Identify which cell holds the provided text, then report its (X, Y) central coordinate. 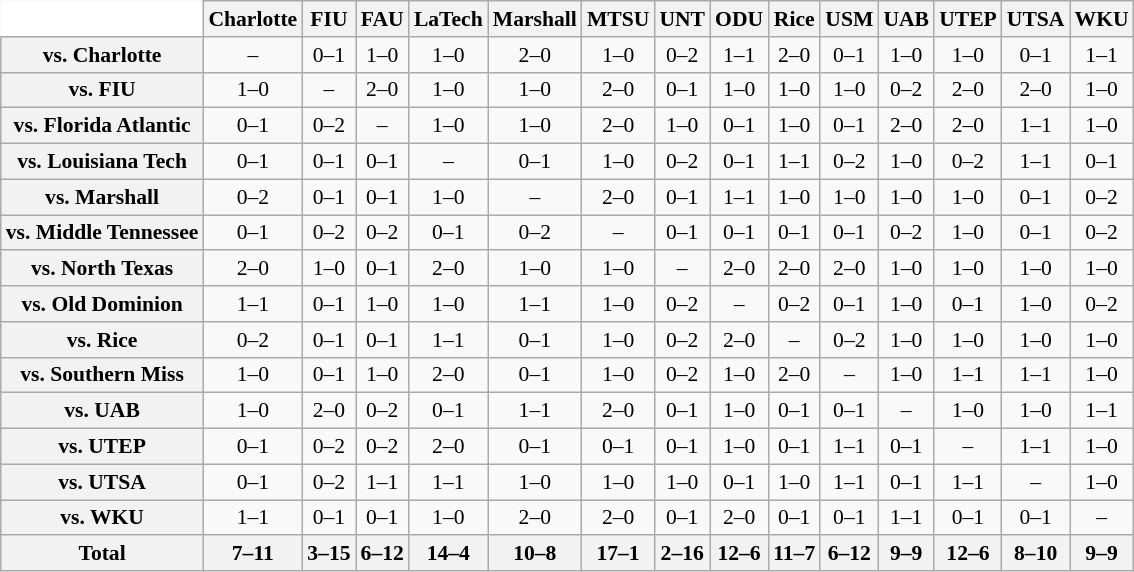
vs. UAB (102, 411)
2–16 (682, 554)
vs. Marshall (102, 197)
Rice (794, 19)
vs. Rice (102, 340)
vs. North Texas (102, 269)
vs. Charlotte (102, 55)
vs. Louisiana Tech (102, 162)
10–8 (535, 554)
8–10 (1036, 554)
11–7 (794, 554)
UTEP (968, 19)
Charlotte (252, 19)
UTSA (1036, 19)
MTSU (618, 19)
14–4 (448, 554)
UNT (682, 19)
vs. UTEP (102, 447)
vs. Southern Miss (102, 375)
vs. Middle Tennessee (102, 233)
Total (102, 554)
FAU (382, 19)
LaTech (448, 19)
vs. UTSA (102, 482)
vs. WKU (102, 518)
WKU (1102, 19)
USM (849, 19)
17–1 (618, 554)
vs. Old Dominion (102, 304)
Marshall (535, 19)
ODU (739, 19)
vs. FIU (102, 90)
3–15 (328, 554)
FIU (328, 19)
vs. Florida Atlantic (102, 126)
UAB (906, 19)
7–11 (252, 554)
